Find where the given text appears and provide that cell's center as [X, Y] coordinate. 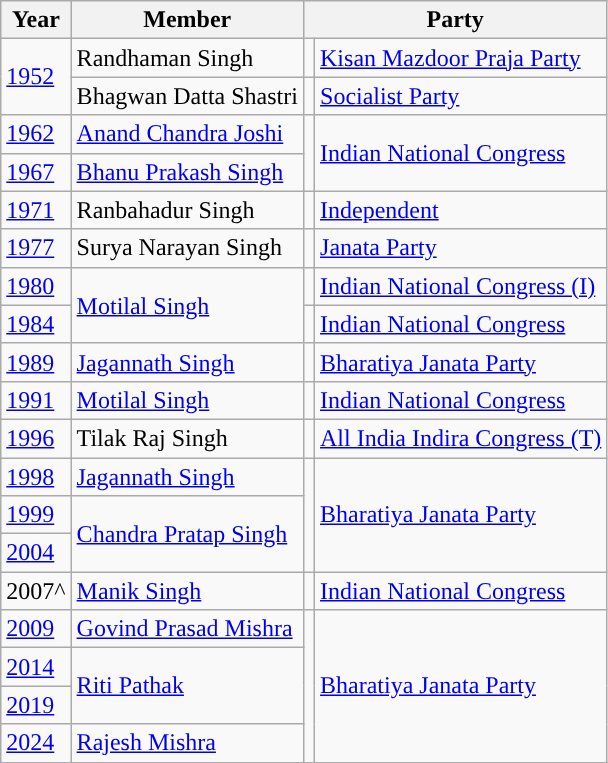
1989 [36, 362]
Tilak Raj Singh [187, 438]
Year [36, 20]
2007^ [36, 591]
Kisan Mazdoor Praja Party [461, 58]
1999 [36, 515]
Surya Narayan Singh [187, 248]
Independent [461, 210]
Bhanu Prakash Singh [187, 172]
1998 [36, 477]
1971 [36, 210]
2024 [36, 743]
1967 [36, 172]
1952 [36, 77]
1980 [36, 286]
1962 [36, 134]
Govind Prasad Mishra [187, 629]
2004 [36, 553]
Anand Chandra Joshi [187, 134]
Indian National Congress (I) [461, 286]
1984 [36, 324]
Chandra Pratap Singh [187, 534]
1991 [36, 400]
1977 [36, 248]
Randhaman Singh [187, 58]
Bhagwan Datta Shastri [187, 96]
Member [187, 20]
2014 [36, 667]
Manik Singh [187, 591]
2019 [36, 705]
1996 [36, 438]
Ranbahadur Singh [187, 210]
All India Indira Congress (T) [461, 438]
Janata Party [461, 248]
Riti Pathak [187, 686]
Rajesh Mishra [187, 743]
Party [454, 20]
2009 [36, 629]
Socialist Party [461, 96]
